Return the [X, Y] coordinate for the center point of the cell that contains the specified text.  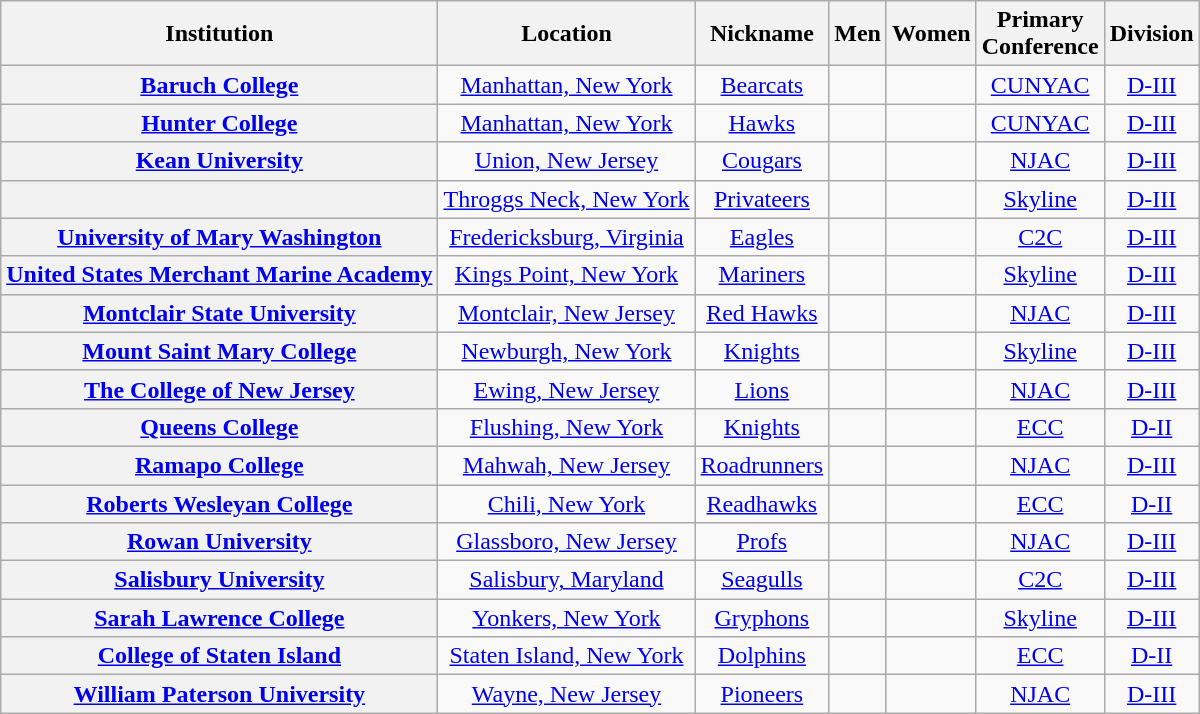
Newburgh, New York [566, 351]
William Paterson University [220, 694]
Montclair, New Jersey [566, 313]
Seagulls [762, 580]
Ramapo College [220, 465]
The College of New Jersey [220, 389]
Queens College [220, 427]
Union, New Jersey [566, 161]
Salisbury, Maryland [566, 580]
Women [931, 34]
College of Staten Island [220, 656]
Privateers [762, 199]
Division [1152, 34]
Men [858, 34]
Montclair State University [220, 313]
Salisbury University [220, 580]
Throggs Neck, New York [566, 199]
Pioneers [762, 694]
Dolphins [762, 656]
PrimaryConference [1040, 34]
Baruch College [220, 85]
Kings Point, New York [566, 275]
Lions [762, 389]
Roberts Wesleyan College [220, 503]
Wayne, New Jersey [566, 694]
Mount Saint Mary College [220, 351]
Mariners [762, 275]
Sarah Lawrence College [220, 618]
Ewing, New Jersey [566, 389]
Rowan University [220, 542]
Readhawks [762, 503]
Hawks [762, 123]
University of Mary Washington [220, 237]
Nickname [762, 34]
Mahwah, New Jersey [566, 465]
Yonkers, New York [566, 618]
Institution [220, 34]
Fredericksburg, Virginia [566, 237]
Glassboro, New Jersey [566, 542]
Profs [762, 542]
Kean University [220, 161]
Hunter College [220, 123]
Gryphons [762, 618]
Roadrunners [762, 465]
Location [566, 34]
United States Merchant Marine Academy [220, 275]
Bearcats [762, 85]
Cougars [762, 161]
Chili, New York [566, 503]
Staten Island, New York [566, 656]
Red Hawks [762, 313]
Flushing, New York [566, 427]
Eagles [762, 237]
